Pinpoint the cell where the given text exists, returning its [X, Y] midpoint coordinate. 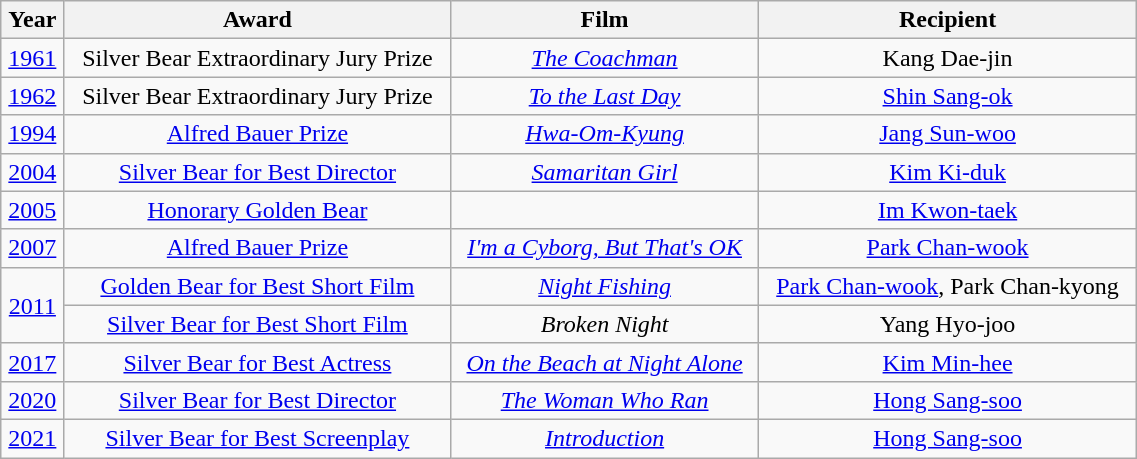
The Coachman [604, 58]
2007 [32, 248]
Jang Sun-woo [948, 134]
1961 [32, 58]
Park Chan-wook [948, 248]
Shin Sang-ok [948, 96]
To the Last Day [604, 96]
2021 [32, 438]
Award [258, 20]
Yang Hyo-joo [948, 324]
Samaritan Girl [604, 172]
Golden Bear for Best Short Film [258, 286]
2017 [32, 362]
2004 [32, 172]
Park Chan-wook, Park Chan-kyong [948, 286]
Film [604, 20]
Kang Dae-jin [948, 58]
Kim Ki-duk [948, 172]
2020 [32, 400]
On the Beach at Night Alone [604, 362]
Silver Bear for Best Screenplay [258, 438]
Silver Bear for Best Short Film [258, 324]
The Woman Who Ran [604, 400]
Silver Bear for Best Actress [258, 362]
Recipient [948, 20]
1994 [32, 134]
I'm a Cyborg, But That's OK [604, 248]
Im Kwon-taek [948, 210]
Honorary Golden Bear [258, 210]
Night Fishing [604, 286]
2011 [32, 305]
Year [32, 20]
1962 [32, 96]
Hwa-Om-Kyung [604, 134]
Kim Min-hee [948, 362]
Broken Night [604, 324]
Introduction [604, 438]
2005 [32, 210]
